Identify which cell holds the provided text, then report its (x, y) central coordinate. 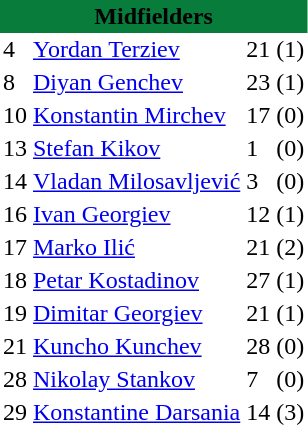
(2) (290, 248)
23 (258, 82)
Konstantin Mirchev (136, 116)
Vladan Milosavljević (136, 182)
Kuncho Kunchev (136, 346)
Yordan Terziev (136, 50)
7 (258, 380)
12 (258, 214)
Midfielders (154, 16)
Ivan Georgiev (136, 214)
18 (15, 280)
19 (15, 314)
3 (258, 182)
Dimitar Georgiev (136, 314)
4 (15, 50)
1 (258, 148)
13 (15, 148)
14 (15, 182)
Petar Kostadinov (136, 280)
10 (15, 116)
Diyan Genchev (136, 82)
Marko Ilić (136, 248)
16 (15, 214)
Stefan Kikov (136, 148)
27 (258, 280)
8 (15, 82)
Nikolay Stankov (136, 380)
